Scan for the cell matching the given text and deliver its (x, y) coordinate at center. 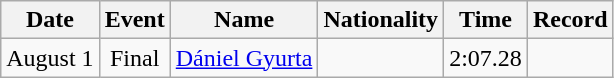
Date (50, 20)
Name (244, 20)
Dániel Gyurta (244, 58)
Event (134, 20)
Final (134, 58)
Record (570, 20)
2:07.28 (486, 58)
Nationality (381, 20)
Time (486, 20)
August 1 (50, 58)
